Locate the cell with the specified text and output its (x, y) center coordinate. 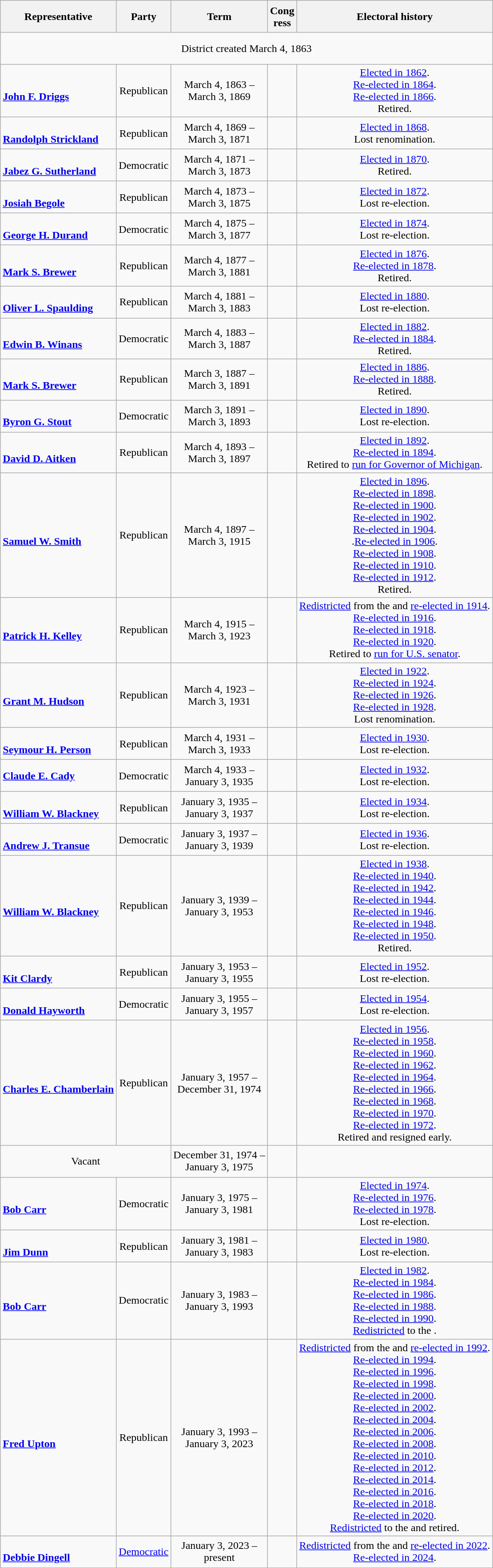
Donald Hayworth (59, 1004)
Vacant (86, 1161)
January 3, 1937 –January 3, 1939 (219, 839)
Elected in 1880.Lost re-election. (394, 302)
March 3, 1891 –March 3, 1893 (219, 416)
Elected in 1974.Re-elected in 1976.Re-elected in 1978.Lost re-election. (394, 1203)
March 4, 1931 –March 3, 1933 (219, 743)
March 4, 1875 –March 3, 1877 (219, 229)
March 4, 1933 –January 3, 1935 (219, 775)
Elected in 1932.Lost re-election. (394, 775)
January 3, 2023 –present (219, 1552)
Elected in 1872.Lost re-election. (394, 197)
Elected in 1954.Lost re-election. (394, 1004)
January 3, 1939 –January 3, 1953 (219, 906)
March 4, 1883 –March 3, 1887 (219, 339)
Elected in 1982.Re-elected in 1984.Re-elected in 1986.Re-elected in 1988.Re-elected in 1990.Redistricted to the . (394, 1300)
Electoral history (394, 16)
Redistricted from the and re-elected in 2022.Re-elected in 2024. (394, 1552)
Kit Clardy (59, 972)
Elected in 1980.Lost re-election. (394, 1246)
Seymour H. Person (59, 743)
Fred Upton (59, 1438)
Byron G. Stout (59, 416)
March 4, 1871 –March 3, 1873 (219, 165)
Redistricted from the and re-elected in 1914.Re-elected in 1916.Re-elected in 1918.Re-elected in 1920.Retired to run for U.S. senator. (394, 630)
December 31, 1974 –January 3, 1975 (219, 1161)
March 4, 1873 –March 3, 1875 (219, 197)
Elected in 1930.Lost re-election. (394, 743)
Elected in 1868.Lost renomination. (394, 133)
Samuel W. Smith (59, 535)
January 3, 1975 –January 3, 1981 (219, 1203)
January 3, 1953 –January 3, 1955 (219, 972)
March 4, 1869 –March 3, 1871 (219, 133)
George H. Durand (59, 229)
Elected in 1886.Re-elected in 1888.Retired. (394, 379)
March 4, 1915 –March 3, 1923 (219, 630)
March 4, 1881 –March 3, 1883 (219, 302)
Josiah Begole (59, 197)
Elected in 1874.Lost re-election. (394, 229)
Elected in 1882.Re-elected in 1884.Retired. (394, 339)
Elected in 1876.Re-elected in 1878.Retired. (394, 266)
Representative (59, 16)
Elected in 1936.Lost re-election. (394, 839)
January 3, 1957 –December 31, 1974 (219, 1082)
District created March 4, 1863 (246, 48)
March 4, 1863 –March 3, 1869 (219, 91)
March 4, 1897 –March 3, 1915 (219, 535)
January 3, 1983 –January 3, 1993 (219, 1300)
Elected in 1890.Lost re-election. (394, 416)
Andrew J. Transue (59, 839)
Claude E. Cady (59, 775)
Edwin B. Winans (59, 339)
January 3, 1935 –January 3, 1937 (219, 807)
March 3, 1887 – March 3, 1891 (219, 379)
January 3, 1981 –January 3, 1983 (219, 1246)
January 3, 1993 –January 3, 2023 (219, 1438)
Jabez G. Sutherland (59, 165)
Elected in 1952.Lost re-election. (394, 972)
March 4, 1923 –March 3, 1931 (219, 695)
Grant M. Hudson (59, 695)
Party (144, 16)
Charles E. Chamberlain (59, 1082)
Randolph Strickland (59, 133)
Jim Dunn (59, 1246)
Patrick H. Kelley (59, 630)
Elected in 1922.Re-elected in 1924.Re-elected in 1926.Re-elected in 1928.Lost renomination. (394, 695)
Term (219, 16)
Elected in 1892.Re-elected in 1894.Retired to run for Governor of Michigan. (394, 452)
March 4, 1877 –March 3, 1881 (219, 266)
Elected in 1934.Lost re-election. (394, 807)
Elected in 1862.Re-elected in 1864.Re-elected in 1866.Retired. (394, 91)
David D. Aitken (59, 452)
John F. Driggs (59, 91)
Debbie Dingell (59, 1552)
January 3, 1955 –January 3, 1957 (219, 1004)
Elected in 1870.Retired. (394, 165)
Congress (282, 16)
March 4, 1893 –March 3, 1897 (219, 452)
Oliver L. Spaulding (59, 302)
Elected in 1938.Re-elected in 1940.Re-elected in 1942.Re-elected in 1944.Re-elected in 1946.Re-elected in 1948.Re-elected in 1950.Retired. (394, 906)
